Capture the cell that displays the provided text and extract its (x, y) central coordinate. 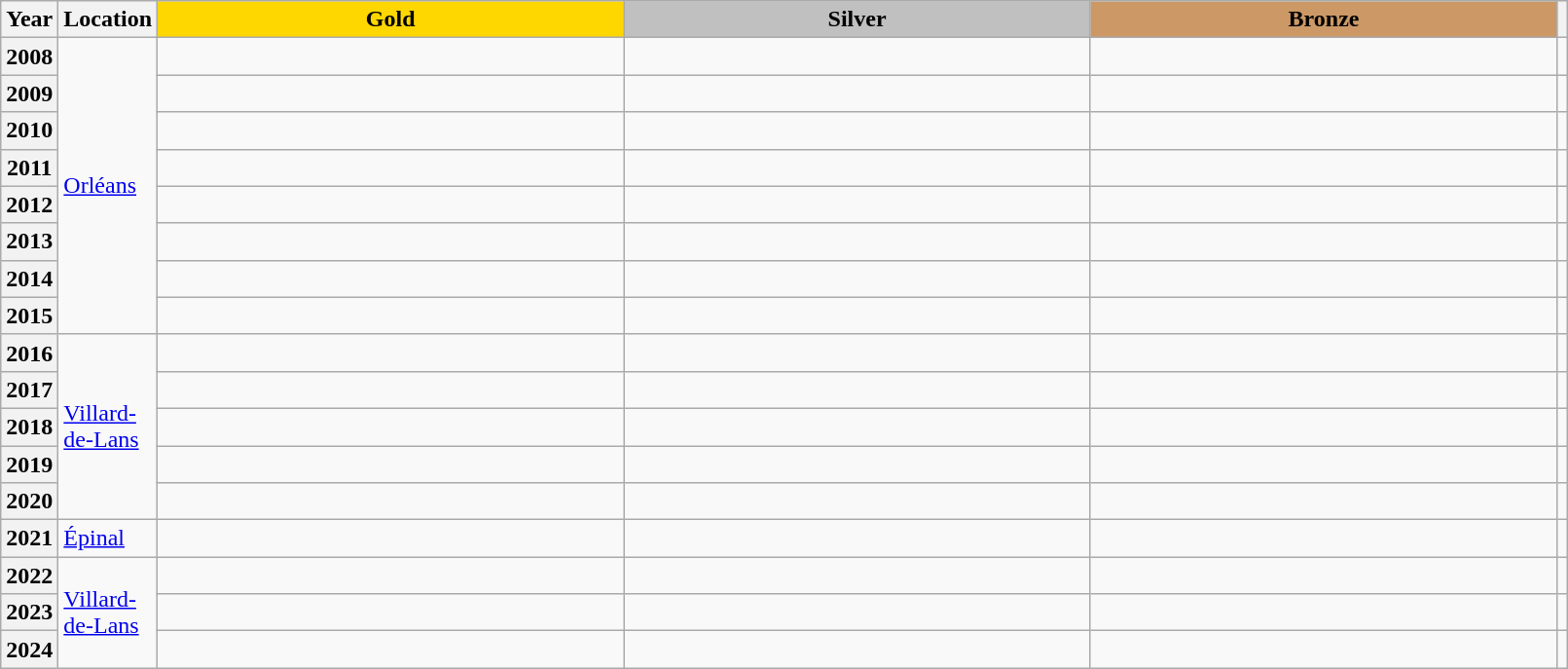
2010 (29, 130)
2019 (29, 465)
Bronze (1324, 19)
2008 (29, 56)
2018 (29, 427)
Gold (391, 19)
2017 (29, 390)
2022 (29, 576)
2016 (29, 353)
2009 (29, 93)
Year (29, 19)
Épinal (108, 539)
Orléans (108, 186)
2023 (29, 613)
2021 (29, 539)
Location (108, 19)
2012 (29, 204)
2011 (29, 167)
2024 (29, 650)
2015 (29, 316)
Silver (857, 19)
2014 (29, 279)
2013 (29, 242)
2020 (29, 502)
